From the cell containing the given text, extract its center point as (X, Y) coordinate. 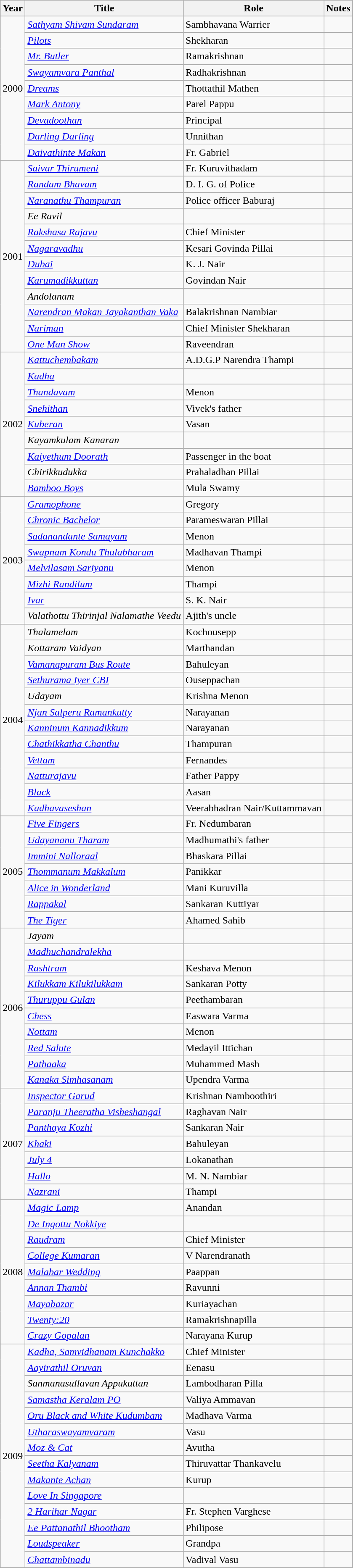
Thalamelam (104, 632)
Krishna Menon (254, 696)
Avutha (254, 1447)
Fr. Kuruvithadam (254, 168)
Annan Thambi (104, 1288)
College Kumaran (104, 1256)
Vasan (254, 424)
Gregory (254, 504)
July 4 (104, 1160)
Notes (338, 8)
The Tiger (104, 920)
Nottam (104, 1032)
Marthandan (254, 648)
Ivar (104, 600)
Loudspeaker (104, 1544)
M. N. Nambiar (254, 1176)
Grandpa (254, 1544)
Alice in Wonderland (104, 888)
Police officer Baburaj (254, 200)
Gramophone (104, 504)
Rakshasa Rajavu (104, 232)
Parameswaran Pillai (254, 520)
Thiruvattar Thankavelu (254, 1463)
Immini Nalloraal (104, 856)
Sethurama Iyer CBI (104, 680)
Five Fingers (104, 824)
Mark Antony (104, 104)
Fr. Stephen Varghese (254, 1512)
Twenty:20 (104, 1320)
2009 (13, 1455)
Rashtram (104, 968)
Paappan (254, 1272)
2005 (13, 872)
Aasan (254, 792)
Thuruppu Gulan (104, 1000)
Panikkar (254, 872)
Njan Salperu Ramankutty (104, 712)
Snehithan (104, 408)
Thottathil Mathen (254, 88)
Fernandes (254, 760)
Panthaya Kozhi (104, 1128)
Madhumathi's father (254, 840)
2003 (13, 560)
Sankaran Nair (254, 1128)
De Ingottu Nokkiye (104, 1224)
Moz & Cat (104, 1447)
Kesari Govinda Pillai (254, 248)
Ee Ravil (104, 216)
Rappakal (104, 904)
Kadha (104, 376)
Udayananu Tharam (104, 840)
Kuriayachan (254, 1304)
Kilukkam Kilukilukkam (104, 984)
Dreams (104, 88)
Andolanam (104, 296)
Chess (104, 1016)
Muhammed Mash (254, 1064)
Raudram (104, 1240)
Raveendran (254, 344)
Dubai (104, 264)
Samastha Keralam PO (104, 1400)
Sadanandante Samayam (104, 536)
Kurup (254, 1479)
Thommanum Makkalum (104, 872)
D. I. G. of Police (254, 184)
Ramakrishnapilla (254, 1320)
Principal (254, 120)
Pathaaka (104, 1064)
Ahamed Sahib (254, 920)
Magic Lamp (104, 1208)
Saivar Thirumeni (104, 168)
2008 (13, 1271)
Anandan (254, 1208)
Ee Pattanathil Bhootham (104, 1528)
Mayabazar (104, 1304)
2007 (13, 1144)
Mizhi Randilum (104, 584)
Black (104, 792)
Hallo (104, 1176)
Aayirathil Oruvan (104, 1368)
Radhakrishnan (254, 72)
Peethambaran (254, 1000)
Kottaram Vaidyan (104, 648)
Passenger in the boat (254, 456)
Fr. Gabriel (254, 152)
Raghavan Nair (254, 1112)
Chirikkudukka (104, 472)
Makante Achan (104, 1479)
Title (104, 8)
Kadha, Samvidhanam Kunchakko (104, 1352)
Parel Pappu (254, 104)
Narendran Makan Jayakanthan Vaka (104, 312)
Keshava Menon (254, 968)
Ouseppachan (254, 680)
Kochousepp (254, 632)
Balakrishnan Nambiar (254, 312)
2002 (13, 424)
Love In Singapore (104, 1496)
2001 (13, 256)
Mani Kuruvilla (254, 888)
Sankaran Kuttiyar (254, 904)
Madhava Varma (254, 1415)
Medayil Ittichan (254, 1048)
Devadoothan (104, 120)
Thandavam (104, 392)
2000 (13, 88)
Prahaladhan Pillai (254, 472)
Kayamkulam Kanaran (104, 440)
Sanmanasullavan Appukuttan (104, 1384)
Year (13, 8)
Ravunni (254, 1288)
Kanninum Kannadikkum (104, 728)
Sankaran Potty (254, 984)
Lambodharan Pilla (254, 1384)
Chathikkatha Chanthu (104, 744)
Pilots (104, 40)
Govindan Nair (254, 280)
Udayam (104, 696)
Philipose (254, 1528)
Crazy Gopalan (104, 1336)
Father Pappy (254, 776)
Chief Minister Shekharan (254, 328)
Upendra Varma (254, 1080)
Nazrani (104, 1192)
Krishnan Namboothiri (254, 1096)
Madhuchandralekha (104, 952)
Kaiyethum Doorath (104, 456)
Oru Black and White Kudumbam (104, 1415)
Paranju Theeratha Visheshangal (104, 1112)
Malabar Wedding (104, 1272)
Shekharan (254, 40)
Sathyam Shivam Sundaram (104, 24)
Narayana Kurup (254, 1336)
Vasu (254, 1431)
Unnithan (254, 136)
Kadhavaseshan (104, 808)
Kattuchembakam (104, 360)
Nariman (104, 328)
Chattambinadu (104, 1560)
V Narendranath (254, 1256)
Naranathu Thampuran (104, 200)
K. J. Nair (254, 264)
Bhaskara Pillai (254, 856)
Chronic Bachelor (104, 520)
Bamboo Boys (104, 488)
Kuberan (104, 424)
Role (254, 8)
Sambhavana Warrier (254, 24)
Mula Swamy (254, 488)
Daivathinte Makan (104, 152)
Utharaswayamvaram (104, 1431)
Swapnam Kondu Thulabharam (104, 552)
Thampuran (254, 744)
2 Harihar Nagar (104, 1512)
Jayam (104, 936)
Easwara Varma (254, 1016)
Kanaka Simhasanam (104, 1080)
Ajith's uncle (254, 616)
Swayamvara Panthal (104, 72)
Inspector Garud (104, 1096)
Vivek's father (254, 408)
Melvilasam Sariyanu (104, 568)
Darling Darling (104, 136)
Valiya Ammavan (254, 1400)
Lokanathan (254, 1160)
Red Salute (104, 1048)
Ramakrishnan (254, 56)
Madhavan Thampi (254, 552)
Natturajavu (104, 776)
Mr. Butler (104, 56)
Eenasu (254, 1368)
Khaki (104, 1144)
Karumadikkuttan (104, 280)
Nagaravadhu (104, 248)
2004 (13, 720)
Vettam (104, 760)
Fr. Nedumbaran (254, 824)
A.D.G.P Narendra Thampi (254, 360)
Veerabhadran Nair/Kuttammavan (254, 808)
One Man Show (104, 344)
2006 (13, 1008)
Valathottu Thirinjal Nalamathe Veedu (104, 616)
Vamanapuram Bus Route (104, 664)
Vadival Vasu (254, 1560)
S. K. Nair (254, 600)
Randam Bhavam (104, 184)
Seetha Kalyanam (104, 1463)
